From the cell containing the given text, extract its center point as (x, y) coordinate. 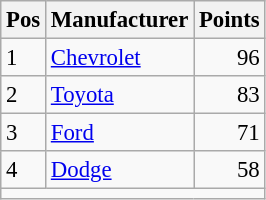
Dodge (120, 170)
Toyota (120, 95)
83 (230, 95)
4 (24, 170)
1 (24, 58)
2 (24, 95)
58 (230, 170)
Chevrolet (120, 58)
Ford (120, 133)
71 (230, 133)
Manufacturer (120, 20)
Pos (24, 20)
3 (24, 133)
96 (230, 58)
Points (230, 20)
